Pinpoint the cell where the given text exists, returning its (X, Y) midpoint coordinate. 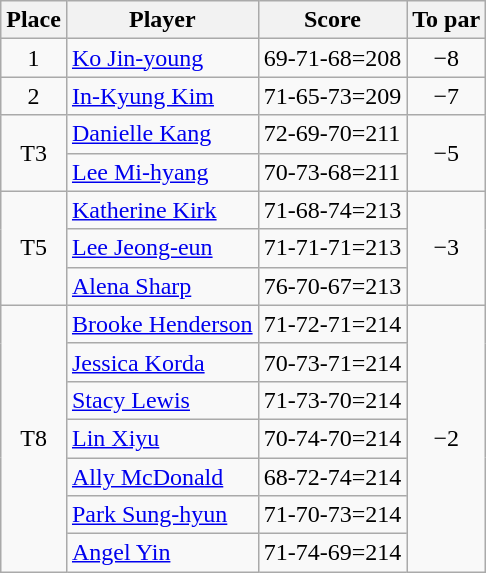
Jessica Korda (162, 362)
71-71-71=213 (332, 248)
71-74-69=214 (332, 553)
Place (34, 20)
T3 (34, 153)
To par (446, 20)
76-70-67=213 (332, 286)
71-65-73=209 (332, 96)
68-72-74=214 (332, 477)
71-70-73=214 (332, 515)
Stacy Lewis (162, 400)
Player (162, 20)
−7 (446, 96)
Ally McDonald (162, 477)
70-74-70=214 (332, 438)
−8 (446, 58)
69-71-68=208 (332, 58)
−5 (446, 153)
72-69-70=211 (332, 134)
In-Kyung Kim (162, 96)
T5 (34, 248)
70-73-68=211 (332, 172)
Score (332, 20)
Brooke Henderson (162, 324)
70-73-71=214 (332, 362)
Lee Jeong-eun (162, 248)
71-72-71=214 (332, 324)
Angel Yin (162, 553)
Ko Jin-young (162, 58)
Katherine Kirk (162, 210)
71-68-74=213 (332, 210)
2 (34, 96)
Lee Mi-hyang (162, 172)
Danielle Kang (162, 134)
Park Sung-hyun (162, 515)
Alena Sharp (162, 286)
−3 (446, 248)
1 (34, 58)
Lin Xiyu (162, 438)
T8 (34, 438)
−2 (446, 438)
71-73-70=214 (332, 400)
